Locate the cell with the specified text and output its [X, Y] center coordinate. 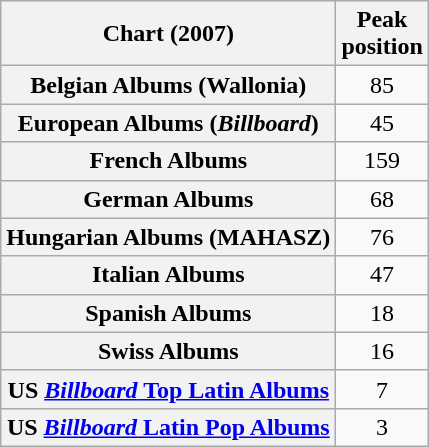
18 [382, 313]
US Billboard Top Latin Albums [168, 389]
Italian Albums [168, 275]
16 [382, 351]
47 [382, 275]
85 [382, 85]
Hungarian Albums (MAHASZ) [168, 237]
Peakposition [382, 34]
French Albums [168, 161]
Belgian Albums (Wallonia) [168, 85]
76 [382, 237]
45 [382, 123]
7 [382, 389]
3 [382, 427]
Chart (2007) [168, 34]
European Albums (Billboard) [168, 123]
Spanish Albums [168, 313]
68 [382, 199]
Swiss Albums [168, 351]
159 [382, 161]
US Billboard Latin Pop Albums [168, 427]
German Albums [168, 199]
